Capture the cell that displays the provided text and extract its [x, y] central coordinate. 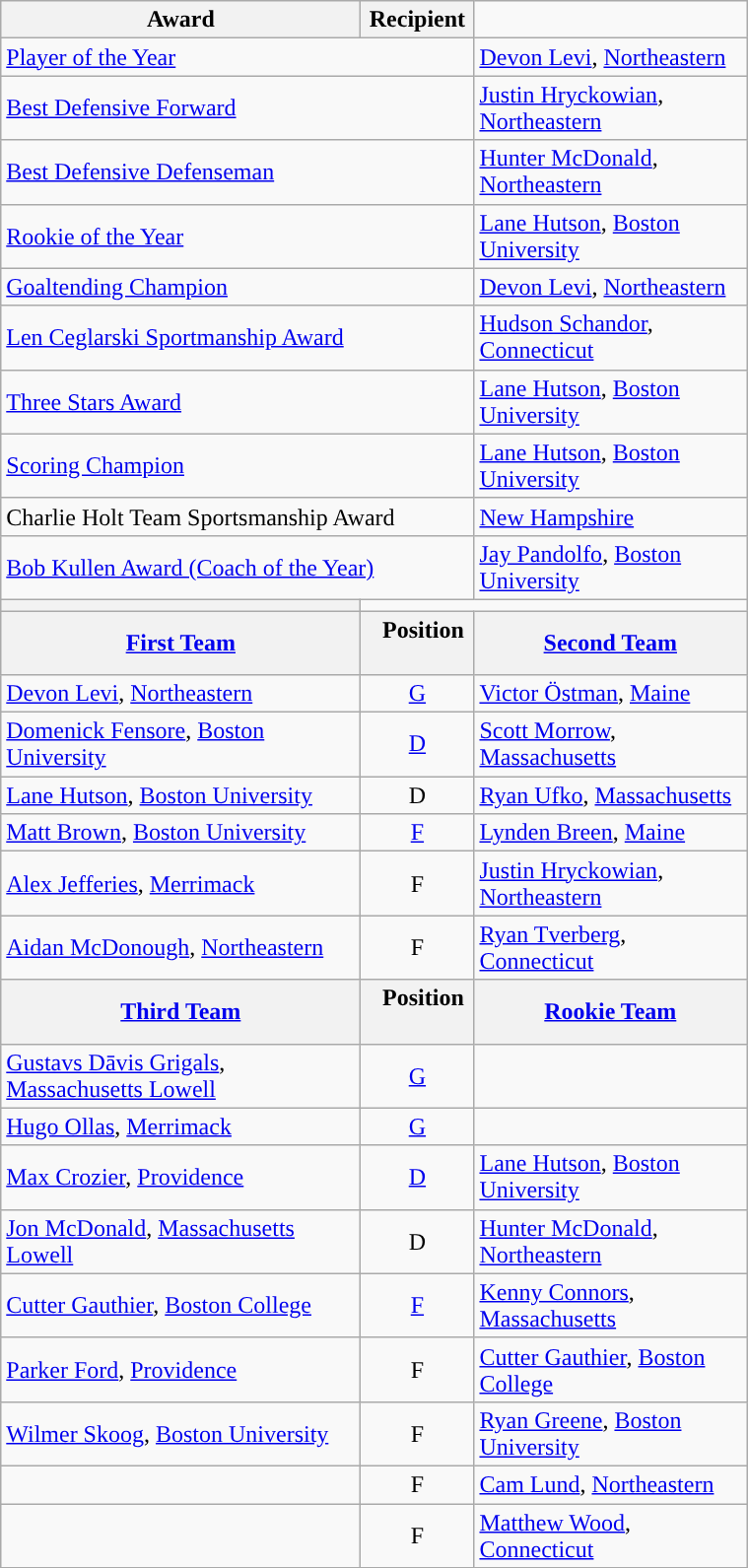
Scott Morrow, Massachusetts [611, 745]
Victor Östman, Maine [611, 694]
Kenny Connors, Massachusetts [611, 1305]
Best Defensive Forward [238, 108]
Player of the Year [238, 57]
Parker Ford, Providence [181, 1370]
Lynden Breen, Maine [611, 833]
Max Crozier, Providence [181, 1177]
Ryan Tverberg, Connecticut [611, 948]
Wilmer Skoog, Boston University [181, 1433]
First Team [181, 643]
Matt Brown, Boston University [181, 833]
Len Ceglarski Sportmanship Award [238, 337]
Jon McDonald, Massachusetts Lowell [181, 1242]
Goaltending Champion [238, 287]
Recipient [418, 20]
Ryan Greene, Boston University [611, 1433]
Award [181, 20]
Bob Kullen Award (Coach of the Year) [238, 568]
Matthew Wood, Connecticut [611, 1535]
Rookie of the Year [238, 237]
Alex Jefferies, Merrimack [181, 883]
Second Team [611, 643]
Hudson Schandor, Connecticut [611, 337]
Hugo Ollas, Merrimack [181, 1126]
New Hampshire [611, 516]
Three Stars Award [238, 402]
Gustavs Dāvis Grigals, Massachusetts Lowell [181, 1076]
Cam Lund, Northeastern [611, 1484]
Ryan Ufko, Massachusetts [611, 795]
Third Team [181, 1011]
Best Defensive Defenseman [238, 171]
Charlie Holt Team Sportsmanship Award [238, 516]
Domenick Fensore, Boston University [181, 745]
Jay Pandolfo, Boston University [611, 568]
Scoring Champion [238, 465]
Rookie Team [611, 1011]
Aidan McDonough, Northeastern [181, 948]
